Locate the cell with the specified text and output its (X, Y) center coordinate. 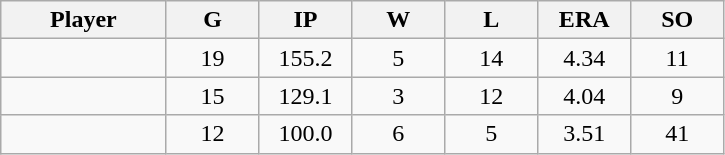
ERA (584, 20)
11 (678, 58)
SO (678, 20)
6 (398, 134)
14 (492, 58)
Player (84, 20)
W (398, 20)
4.04 (584, 96)
3.51 (584, 134)
41 (678, 134)
129.1 (306, 96)
L (492, 20)
155.2 (306, 58)
4.34 (584, 58)
19 (212, 58)
100.0 (306, 134)
3 (398, 96)
15 (212, 96)
9 (678, 96)
IP (306, 20)
G (212, 20)
